Capture the cell that displays the provided text and extract its (X, Y) central coordinate. 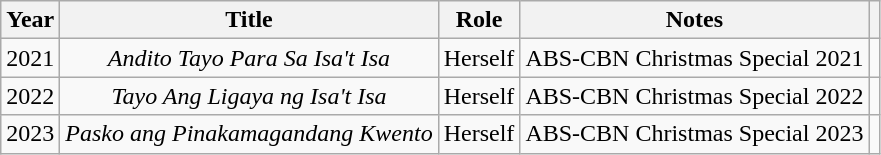
ABS-CBN Christmas Special 2023 (694, 134)
Title (249, 20)
Andito Tayo Para Sa Isa't Isa (249, 58)
ABS-CBN Christmas Special 2022 (694, 96)
Pasko ang Pinakamagandang Kwento (249, 134)
Notes (694, 20)
2022 (30, 96)
2023 (30, 134)
2021 (30, 58)
Role (479, 20)
Tayo Ang Ligaya ng Isa't Isa (249, 96)
Year (30, 20)
ABS-CBN Christmas Special 2021 (694, 58)
